Identify which cell holds the provided text, then report its [x, y] central coordinate. 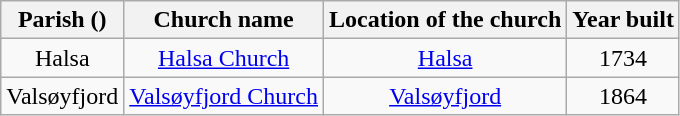
Church name [224, 20]
Valsøyfjord Church [224, 96]
Location of the church [446, 20]
Parish () [62, 20]
1734 [624, 58]
Halsa Church [224, 58]
1864 [624, 96]
Year built [624, 20]
